Return (x, y) of the center of cell containing provided text 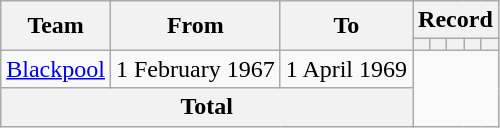
Total (207, 107)
Team (56, 26)
1 April 1969 (346, 69)
1 February 1967 (195, 69)
To (346, 26)
From (195, 26)
Record (456, 20)
Blackpool (56, 69)
